Return [x, y] of the center of cell containing provided text 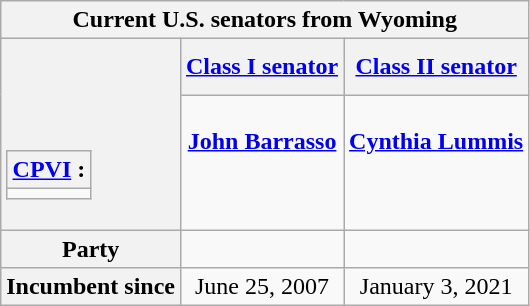
January 3, 2021 [436, 287]
Cynthia Lummis [436, 162]
June 25, 2007 [262, 287]
Class I senator [262, 67]
Incumbent since [91, 287]
Class II senator [436, 67]
Party [91, 249]
John Barrasso [262, 162]
Current U.S. senators from Wyoming [265, 20]
